Return [X, Y] of the center of cell containing provided text 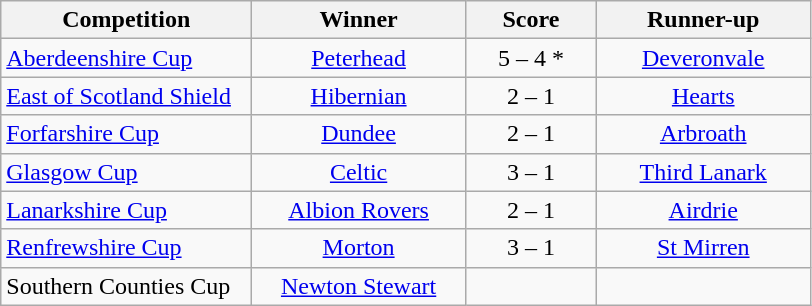
Peterhead [359, 58]
Airdrie [703, 210]
Forfarshire Cup [126, 134]
Albion Rovers [359, 210]
Runner-up [703, 20]
Third Lanark [703, 172]
Glasgow Cup [126, 172]
Hearts [703, 96]
Newton Stewart [359, 286]
Aberdeenshire Cup [126, 58]
Celtic [359, 172]
Morton [359, 248]
Dundee [359, 134]
Deveronvale [703, 58]
East of Scotland Shield [126, 96]
Southern Counties Cup [126, 286]
Hibernian [359, 96]
St Mirren [703, 248]
5 – 4 * [530, 58]
Lanarkshire Cup [126, 210]
Score [530, 20]
Competition [126, 20]
Arbroath [703, 134]
Renfrewshire Cup [126, 248]
Winner [359, 20]
